Output the [x, y] coordinate of the center of the cell containing the given text.  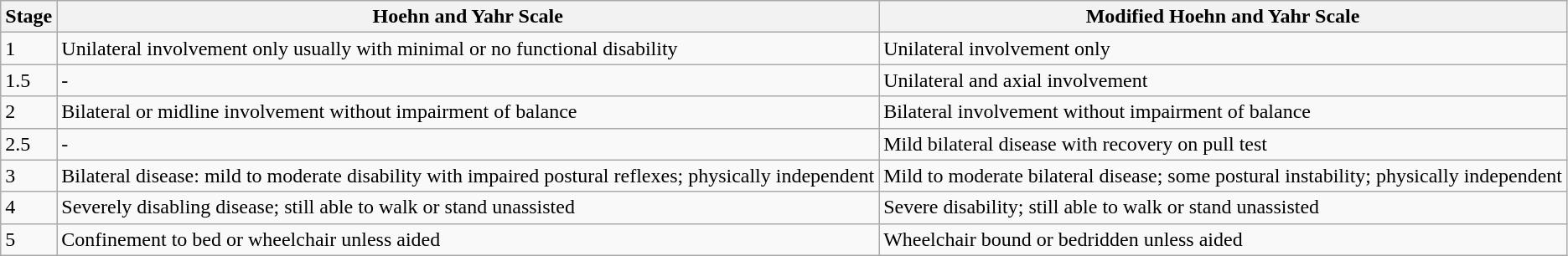
Modified Hoehn and Yahr Scale [1224, 17]
3 [28, 176]
2 [28, 112]
Unilateral involvement only usually with minimal or no functional disability [468, 49]
1 [28, 49]
Bilateral disease: mild to moderate disability with impaired postural reflexes; physically independent [468, 176]
Wheelchair bound or bedridden unless aided [1224, 239]
4 [28, 207]
Bilateral or midline involvement without impairment of balance [468, 112]
Mild bilateral disease with recovery on pull test [1224, 144]
Stage [28, 17]
Hoehn and Yahr Scale [468, 17]
Unilateral and axial involvement [1224, 80]
Unilateral involvement only [1224, 49]
Bilateral involvement without impairment of balance [1224, 112]
Severely disabling disease; still able to walk or stand unassisted [468, 207]
1.5 [28, 80]
Severe disability; still able to walk or stand unassisted [1224, 207]
2.5 [28, 144]
Confinement to bed or wheelchair unless aided [468, 239]
Mild to moderate bilateral disease; some postural instability; physically independent [1224, 176]
5 [28, 239]
